Determine the (x, y) coordinate at the center of the cell enclosing the given text.  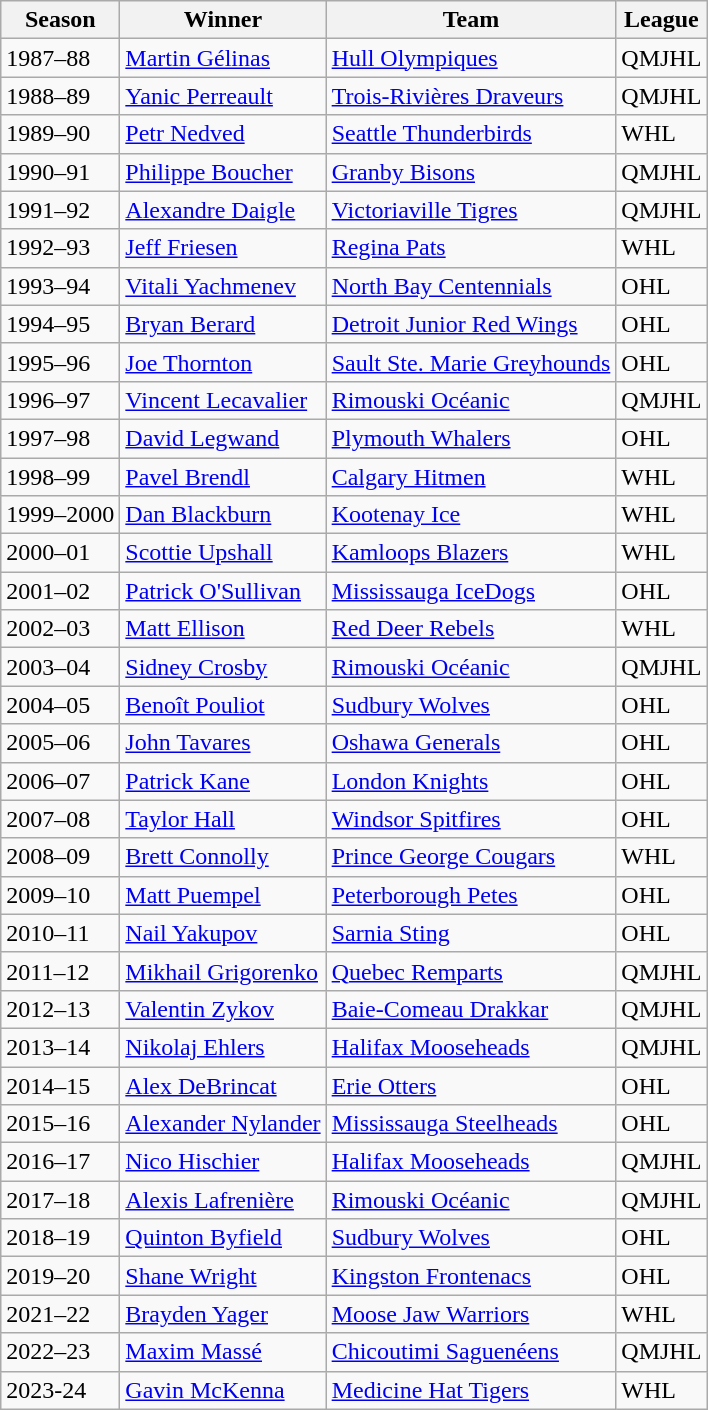
Patrick O'Sullivan (223, 591)
Detroit Junior Red Wings (471, 324)
North Bay Centennials (471, 286)
Red Deer Rebels (471, 629)
1987–88 (60, 58)
Quinton Byfield (223, 1238)
2021–22 (60, 1314)
Granby Bisons (471, 172)
Sidney Crosby (223, 667)
Matt Ellison (223, 629)
2017–18 (60, 1200)
Vitali Yachmenev (223, 286)
2019–20 (60, 1276)
Dan Blackburn (223, 515)
2014–15 (60, 1085)
Scottie Upshall (223, 553)
2003–04 (60, 667)
2004–05 (60, 705)
1998–99 (60, 477)
Nail Yakupov (223, 933)
Team (471, 20)
1999–2000 (60, 515)
Quebec Remparts (471, 971)
John Tavares (223, 743)
Gavin McKenna (223, 1390)
Alex DeBrincat (223, 1085)
Bryan Berard (223, 324)
Nico Hischier (223, 1162)
2008–09 (60, 857)
Vincent Lecavalier (223, 400)
2023-24 (60, 1390)
2006–07 (60, 781)
Prince George Cougars (471, 857)
2005–06 (60, 743)
Nikolaj Ehlers (223, 1047)
Winner (223, 20)
1996–97 (60, 400)
1988–89 (60, 96)
Hull Olympiques (471, 58)
Alexander Nylander (223, 1124)
1993–94 (60, 286)
Seattle Thunderbirds (471, 134)
Mississauga Steelheads (471, 1124)
London Knights (471, 781)
Plymouth Whalers (471, 438)
Alexandre Daigle (223, 210)
Pavel Brendl (223, 477)
Erie Otters (471, 1085)
Matt Puempel (223, 895)
2022–23 (60, 1352)
1997–98 (60, 438)
Mississauga IceDogs (471, 591)
Kingston Frontenacs (471, 1276)
Windsor Spitfires (471, 819)
Medicine Hat Tigers (471, 1390)
1995–96 (60, 362)
Martin Gélinas (223, 58)
Petr Nedved (223, 134)
Moose Jaw Warriors (471, 1314)
2010–11 (60, 933)
2007–08 (60, 819)
Valentin Zykov (223, 1009)
1989–90 (60, 134)
Brayden Yager (223, 1314)
League (662, 20)
2012–13 (60, 1009)
Philippe Boucher (223, 172)
2000–01 (60, 553)
Taylor Hall (223, 819)
1994–95 (60, 324)
1992–93 (60, 248)
2016–17 (60, 1162)
David Legwand (223, 438)
2009–10 (60, 895)
Chicoutimi Saguenéens (471, 1352)
Regina Pats (471, 248)
2015–16 (60, 1124)
1990–91 (60, 172)
Patrick Kane (223, 781)
Victoriaville Tigres (471, 210)
Trois-Rivières Draveurs (471, 96)
Oshawa Generals (471, 743)
Yanic Perreault (223, 96)
Maxim Massé (223, 1352)
2013–14 (60, 1047)
Peterborough Petes (471, 895)
Alexis Lafrenière (223, 1200)
1991–92 (60, 210)
Season (60, 20)
2001–02 (60, 591)
Baie-Comeau Drakkar (471, 1009)
2002–03 (60, 629)
Shane Wright (223, 1276)
2011–12 (60, 971)
Kootenay Ice (471, 515)
Mikhail Grigorenko (223, 971)
Jeff Friesen (223, 248)
Benoît Pouliot (223, 705)
Sault Ste. Marie Greyhounds (471, 362)
2018–19 (60, 1238)
Sarnia Sting (471, 933)
Joe Thornton (223, 362)
Brett Connolly (223, 857)
Calgary Hitmen (471, 477)
Kamloops Blazers (471, 553)
